Search for the cell housing the specified text and yield its (X, Y) center coordinate. 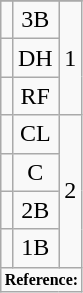
DH (35, 58)
2B (35, 210)
1B (35, 248)
1 (70, 58)
RF (35, 96)
3B (35, 20)
CL (35, 134)
C (35, 172)
Reference: (42, 279)
2 (70, 191)
